Identify which cell holds the provided text, then report its (X, Y) central coordinate. 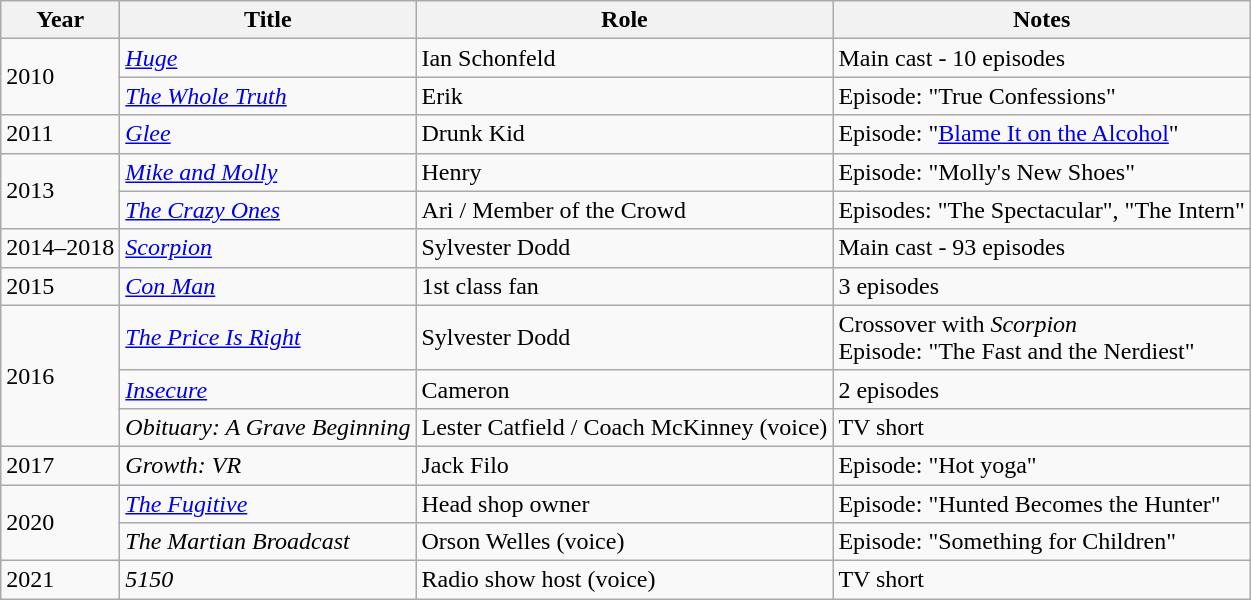
Scorpion (268, 248)
Insecure (268, 389)
Notes (1042, 20)
The Fugitive (268, 503)
Main cast - 10 episodes (1042, 58)
Episodes: "The Spectacular", "The Intern" (1042, 210)
2017 (60, 465)
The Crazy Ones (268, 210)
Con Man (268, 286)
Episode: "Something for Children" (1042, 542)
The Martian Broadcast (268, 542)
Episode: "Hunted Becomes the Hunter" (1042, 503)
2016 (60, 376)
Cameron (624, 389)
Lester Catfield / Coach McKinney (voice) (624, 427)
Jack Filo (624, 465)
2011 (60, 134)
Huge (268, 58)
The Whole Truth (268, 96)
Main cast - 93 episodes (1042, 248)
Orson Welles (voice) (624, 542)
Ari / Member of the Crowd (624, 210)
Growth: VR (268, 465)
Radio show host (voice) (624, 580)
2 episodes (1042, 389)
2014–2018 (60, 248)
Glee (268, 134)
2015 (60, 286)
2021 (60, 580)
3 episodes (1042, 286)
2013 (60, 191)
5150 (268, 580)
1st class fan (624, 286)
2010 (60, 77)
Episode: "Blame It on the Alcohol" (1042, 134)
2020 (60, 522)
Head shop owner (624, 503)
Title (268, 20)
Episode: "True Confessions" (1042, 96)
Mike and Molly (268, 172)
Henry (624, 172)
Drunk Kid (624, 134)
Episode: "Hot yoga" (1042, 465)
Crossover with ScorpionEpisode: "The Fast and the Nerdiest" (1042, 338)
Role (624, 20)
Year (60, 20)
Obituary: A Grave Beginning (268, 427)
Episode: "Molly's New Shoes" (1042, 172)
Erik (624, 96)
Ian Schonfeld (624, 58)
The Price Is Right (268, 338)
